Detect which cell encompasses the target text, then output its (x, y) center coordinate. 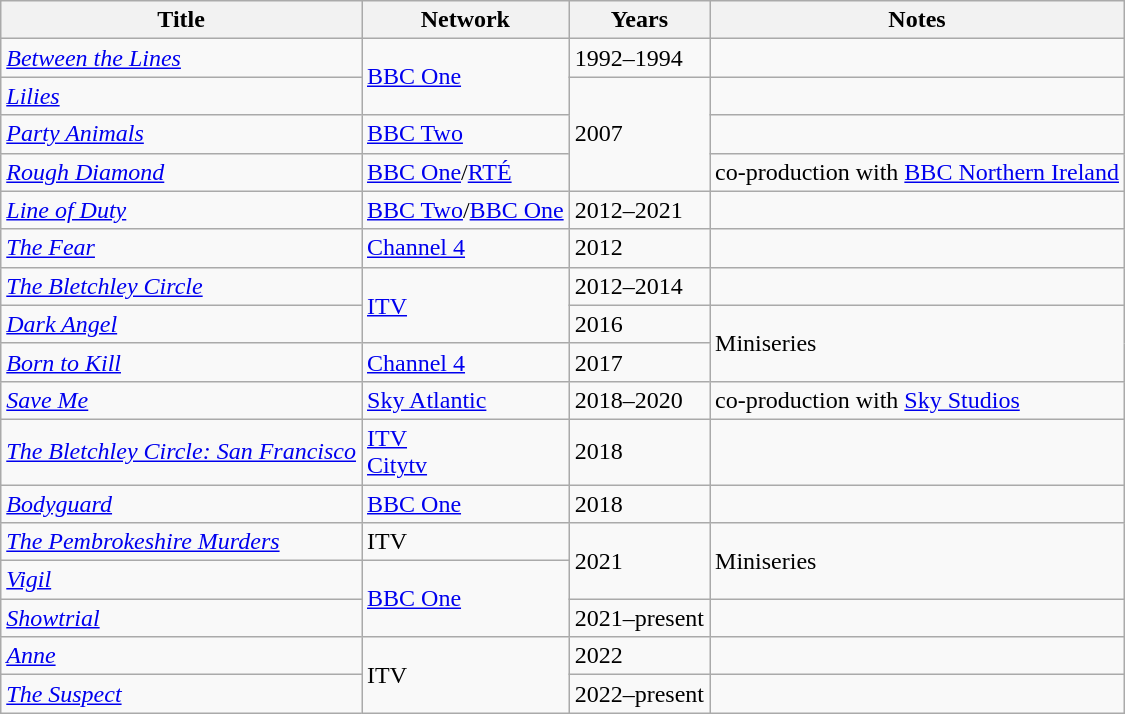
Title (182, 20)
2016 (639, 324)
Vigil (182, 580)
2021–present (639, 618)
2012–2021 (639, 210)
1992–1994 (639, 58)
Years (639, 20)
Rough Diamond (182, 172)
The Bletchley Circle (182, 286)
2012–2014 (639, 286)
The Suspect (182, 694)
2007 (639, 134)
Line of Duty (182, 210)
ITVCitytv (466, 452)
Born to Kill (182, 362)
The Fear (182, 248)
BBC Two (466, 134)
Lilies (182, 96)
Dark Angel (182, 324)
Network (466, 20)
The Pembrokeshire Murders (182, 542)
Sky Atlantic (466, 400)
2022–present (639, 694)
co-production with BBC Northern Ireland (918, 172)
co-production with Sky Studios (918, 400)
BBC Two/BBC One (466, 210)
Showtrial (182, 618)
2021 (639, 561)
Bodyguard (182, 503)
BBC One/RTÉ (466, 172)
Party Animals (182, 134)
Save Me (182, 400)
Notes (918, 20)
The Bletchley Circle: San Francisco (182, 452)
2022 (639, 656)
2017 (639, 362)
Between the Lines (182, 58)
2018–2020 (639, 400)
Anne (182, 656)
2012 (639, 248)
